Capture the cell that displays the provided text and extract its (x, y) central coordinate. 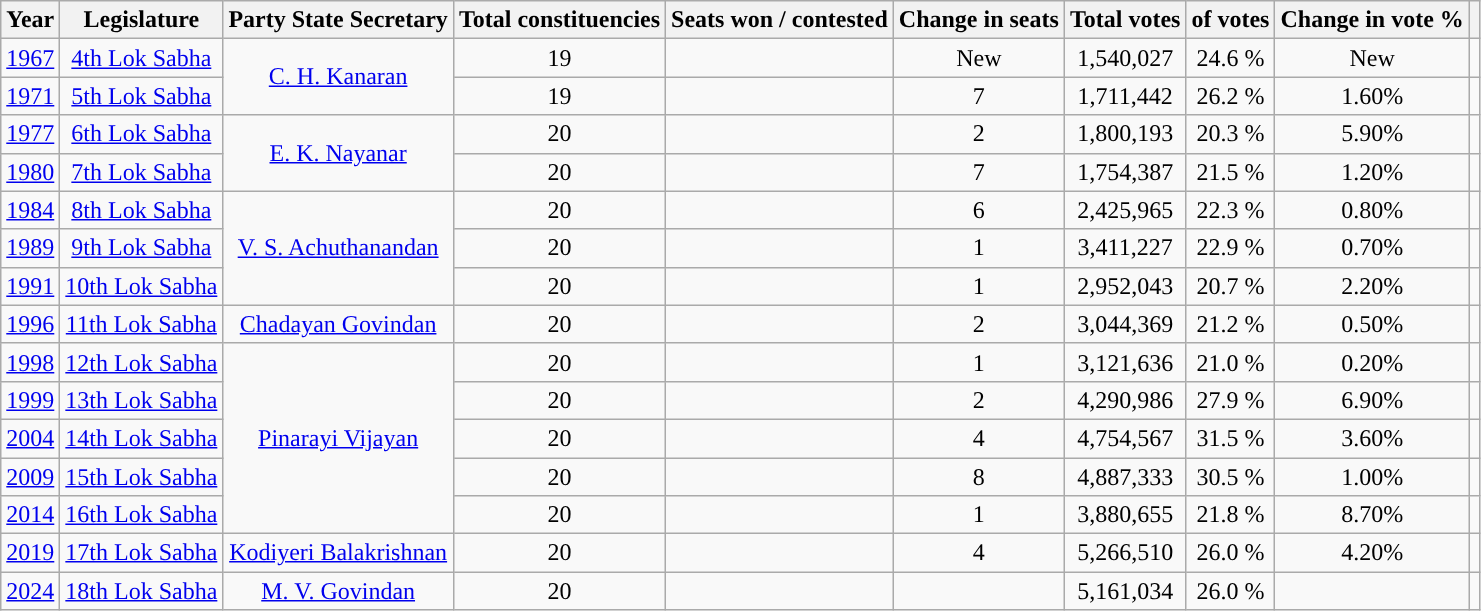
8.70% (1372, 515)
1991 (30, 286)
3,121,636 (1125, 362)
22.9 % (1230, 248)
Total votes (1125, 20)
2024 (30, 591)
3.60% (1372, 438)
21.2 % (1230, 324)
0.20% (1372, 362)
1,800,193 (1125, 134)
Party State Secretary (338, 20)
2,952,043 (1125, 286)
1996 (30, 324)
6 (978, 210)
1999 (30, 400)
4,887,333 (1125, 477)
M. V. Govindan (338, 591)
1971 (30, 96)
Legislature (142, 20)
16th Lok Sabha (142, 515)
17th Lok Sabha (142, 553)
0.50% (1372, 324)
21.5 % (1230, 172)
27.9 % (1230, 400)
11th Lok Sabha (142, 324)
5,161,034 (1125, 591)
30.5 % (1230, 477)
15th Lok Sabha (142, 477)
18th Lok Sabha (142, 591)
Year (30, 20)
Kodiyeri Balakrishnan (338, 553)
10th Lok Sabha (142, 286)
E. K. Nayanar (338, 153)
31.5 % (1230, 438)
V. S. Achuthanandan (338, 248)
Seats won / contested (780, 20)
9th Lok Sabha (142, 248)
1,754,387 (1125, 172)
6th Lok Sabha (142, 134)
1.00% (1372, 477)
Pinarayi Vijayan (338, 438)
8 (978, 477)
Change in seats (978, 20)
1.60% (1372, 96)
4th Lok Sabha (142, 58)
C. H. Kanaran (338, 77)
5th Lok Sabha (142, 96)
0.80% (1372, 210)
20.3 % (1230, 134)
1977 (30, 134)
1.20% (1372, 172)
1,711,442 (1125, 96)
4,754,567 (1125, 438)
Change in vote % (1372, 20)
4.20% (1372, 553)
2.20% (1372, 286)
5.90% (1372, 134)
2009 (30, 477)
2014 (30, 515)
Chadayan Govindan (338, 324)
21.8 % (1230, 515)
of votes (1230, 20)
13th Lok Sabha (142, 400)
2019 (30, 553)
1,540,027 (1125, 58)
20.7 % (1230, 286)
5,266,510 (1125, 553)
1998 (30, 362)
8th Lok Sabha (142, 210)
2004 (30, 438)
4,290,986 (1125, 400)
1984 (30, 210)
1989 (30, 248)
1967 (30, 58)
6.90% (1372, 400)
3,880,655 (1125, 515)
24.6 % (1230, 58)
21.0 % (1230, 362)
7th Lok Sabha (142, 172)
3,044,369 (1125, 324)
26.2 % (1230, 96)
3,411,227 (1125, 248)
22.3 % (1230, 210)
12th Lok Sabha (142, 362)
0.70% (1372, 248)
2,425,965 (1125, 210)
14th Lok Sabha (142, 438)
1980 (30, 172)
Total constituencies (559, 20)
